For the text-containing cell, return its midpoint in [X, Y] coordinate format. 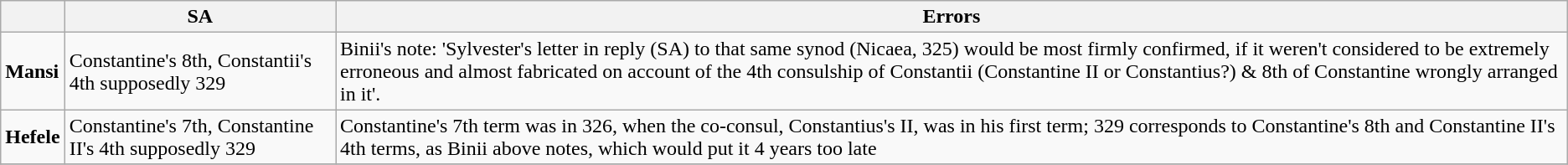
Mansi [33, 71]
SA [199, 17]
Constantine's 8th, Constantii's 4th supposedly 329 [199, 71]
Constantine's 7th, Constantine II's 4th supposedly 329 [199, 137]
Errors [952, 17]
Hefele [33, 137]
